For the text-containing cell, return its midpoint in [X, Y] coordinate format. 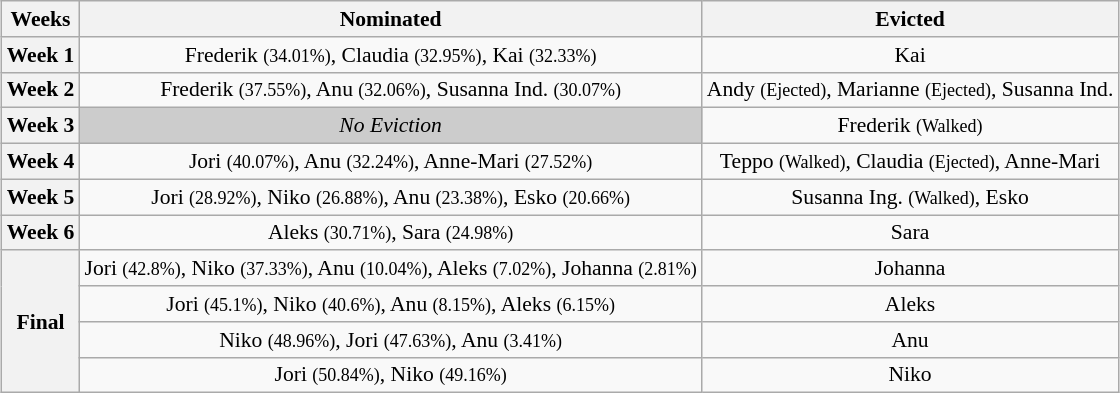
Jori (50.84%), Niko (49.16%) [390, 375]
Frederik (34.01%), Claudia (32.95%), Kai (32.33%) [390, 55]
Aleks [910, 304]
Jori (45.1%), Niko (40.6%), Anu (8.15%), Aleks (6.15%) [390, 304]
Jori (40.07%), Anu (32.24%), Anne-Mari (27.52%) [390, 162]
Week 3 [41, 126]
Teppo (Walked), Claudia (Ejected), Anne-Mari [910, 162]
Aleks (30.71%), Sara (24.98%) [390, 233]
Sara [910, 233]
Johanna [910, 269]
Frederik (37.55%), Anu (32.06%), Susanna Ind. (30.07%) [390, 90]
No Eviction [390, 126]
Week 2 [41, 90]
Evicted [910, 19]
Week 4 [41, 162]
Final [41, 322]
Niko [910, 375]
Weeks [41, 19]
Frederik (Walked) [910, 126]
Jori (42.8%), Niko (37.33%), Anu (10.04%), Aleks (7.02%), Johanna (2.81%) [390, 269]
Jori (28.92%), Niko (26.88%), Anu (23.38%), Esko (20.66%) [390, 197]
Susanna Ing. (Walked), Esko [910, 197]
Niko (48.96%), Jori (47.63%), Anu (3.41%) [390, 340]
Week 6 [41, 233]
Week 5 [41, 197]
Kai [910, 55]
Nominated [390, 19]
Week 1 [41, 55]
Anu [910, 340]
Andy (Ejected), Marianne (Ejected), Susanna Ind. [910, 90]
